Locate the cell with the specified text and output its [X, Y] center coordinate. 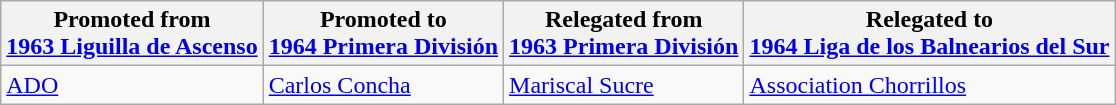
Promoted to1964 Primera División [383, 34]
Carlos Concha [383, 85]
Relegated to1964 Liga de los Balnearios del Sur [930, 34]
Mariscal Sucre [624, 85]
Association Chorrillos [930, 85]
ADO [132, 85]
Relegated from1963 Primera División [624, 34]
Promoted from1963 Liguilla de Ascenso [132, 34]
